Output the (X, Y) coordinate of the center of the cell containing the given text.  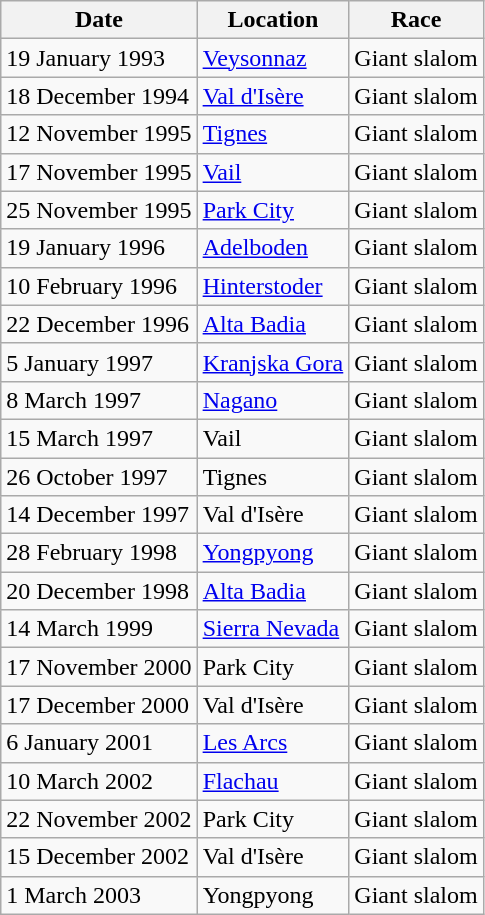
Date (99, 20)
14 December 1997 (99, 515)
22 November 2002 (99, 819)
8 March 1997 (99, 400)
Location (273, 20)
10 February 1996 (99, 286)
17 November 2000 (99, 667)
Flachau (273, 781)
Adelboden (273, 248)
5 January 1997 (99, 362)
Les Arcs (273, 743)
Sierra Nevada (273, 629)
Nagano (273, 400)
12 November 1995 (99, 134)
17 November 1995 (99, 172)
Race (416, 20)
20 December 1998 (99, 591)
19 January 1993 (99, 58)
Hinterstoder (273, 286)
15 March 1997 (99, 438)
18 December 1994 (99, 96)
17 December 2000 (99, 705)
14 March 1999 (99, 629)
Kranjska Gora (273, 362)
25 November 1995 (99, 210)
28 February 1998 (99, 553)
Veysonnaz (273, 58)
22 December 1996 (99, 324)
10 March 2002 (99, 781)
26 October 1997 (99, 477)
6 January 2001 (99, 743)
15 December 2002 (99, 857)
1 March 2003 (99, 895)
19 January 1996 (99, 248)
